Return (x, y) of the center of cell containing provided text 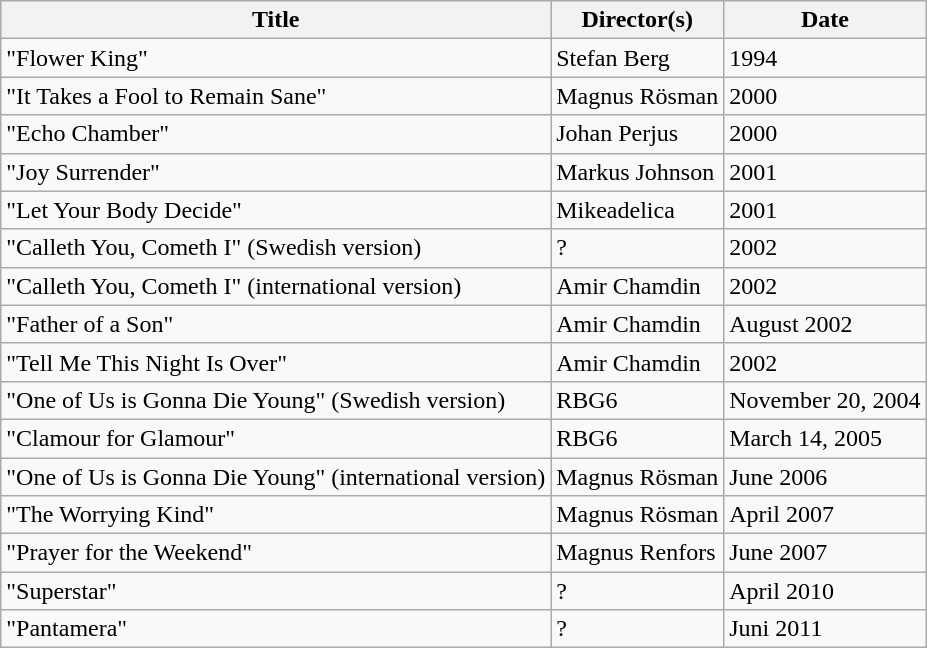
Magnus Renfors (638, 553)
"Let Your Body Decide" (276, 210)
June 2007 (825, 553)
August 2002 (825, 324)
"Joy Surrender" (276, 172)
"Calleth You, Cometh I" (Swedish version) (276, 248)
Stefan Berg (638, 58)
November 20, 2004 (825, 400)
June 2006 (825, 477)
"Flower King" (276, 58)
"Echo Chamber" (276, 134)
"It Takes a Fool to Remain Sane" (276, 96)
Markus Johnson (638, 172)
"Father of a Son" (276, 324)
"Clamour for Glamour" (276, 438)
"One of Us is Gonna Die Young" (Swedish version) (276, 400)
Mikeadelica (638, 210)
Johan Perjus (638, 134)
"One of Us is Gonna Die Young" (international version) (276, 477)
"Tell Me This Night Is Over" (276, 362)
Juni 2011 (825, 629)
Director(s) (638, 20)
March 14, 2005 (825, 438)
Date (825, 20)
"Calleth You, Cometh I" (international version) (276, 286)
"Prayer for the Weekend" (276, 553)
"The Worrying Kind" (276, 515)
1994 (825, 58)
"Superstar" (276, 591)
"Pantamera" (276, 629)
Title (276, 20)
April 2010 (825, 591)
April 2007 (825, 515)
